Determine the (X, Y) coordinate at the center of the cell enclosing the given text.  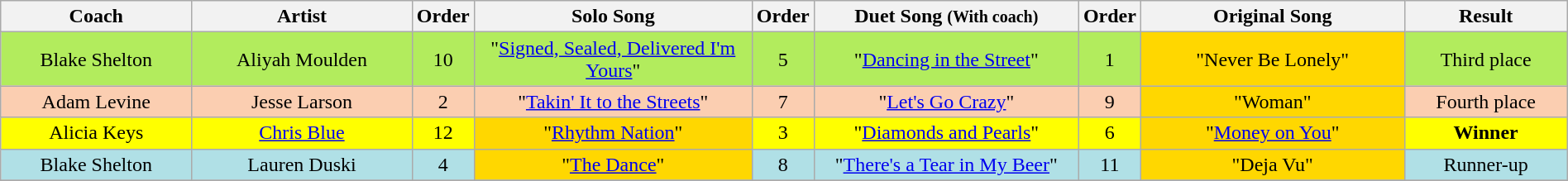
4 (443, 164)
"Let's Go Crazy" (946, 102)
Aliyah Moulden (303, 60)
"There's a Tear in My Beer" (946, 164)
"Money on You" (1272, 133)
Coach (96, 17)
Fourth place (1485, 102)
12 (443, 133)
Artist (303, 17)
"Woman" (1272, 102)
7 (782, 102)
5 (782, 60)
"Diamonds and Pearls" (946, 133)
6 (1110, 133)
1 (1110, 60)
11 (1110, 164)
"Takin' It to the Streets" (613, 102)
Alicia Keys (96, 133)
Result (1485, 17)
Jesse Larson (303, 102)
2 (443, 102)
3 (782, 133)
Third place (1485, 60)
"Deja Vu" (1272, 164)
Lauren Duski (303, 164)
"Never Be Lonely" (1272, 60)
"Rhythm Nation" (613, 133)
Original Song (1272, 17)
"Signed, Sealed, Delivered I'm Yours" (613, 60)
Adam Levine (96, 102)
Duet Song (With coach) (946, 17)
10 (443, 60)
"The Dance" (613, 164)
Runner-up (1485, 164)
Chris Blue (303, 133)
Solo Song (613, 17)
"Dancing in the Street" (946, 60)
Winner (1485, 133)
8 (782, 164)
9 (1110, 102)
